Capture the cell that displays the provided text and extract its [X, Y] central coordinate. 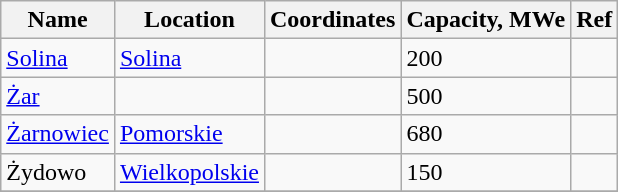
Name [58, 20]
Location [189, 20]
Żarnowiec [58, 134]
Żar [58, 96]
Żydowo [58, 172]
Wielkopolskie [189, 172]
200 [486, 58]
680 [486, 134]
Pomorskie [189, 134]
Capacity, MWe [486, 20]
Ref [594, 20]
500 [486, 96]
Coordinates [332, 20]
150 [486, 172]
